Determine the (X, Y) coordinate at the center of the cell enclosing the given text.  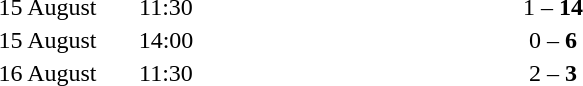
14:00 (166, 40)
